Capture the cell that displays the provided text and extract its [X, Y] central coordinate. 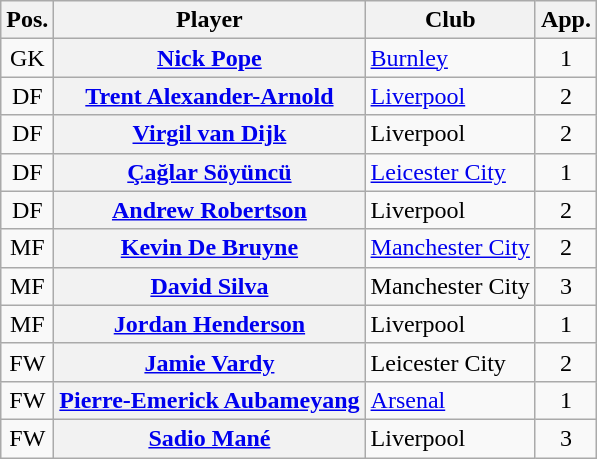
Pos. [28, 20]
Club [450, 20]
Sadio Mané [210, 438]
Nick Pope [210, 58]
Burnley [450, 58]
Trent Alexander-Arnold [210, 96]
GK [28, 58]
Pierre-Emerick Aubameyang [210, 400]
David Silva [210, 286]
Jamie Vardy [210, 362]
Arsenal [450, 400]
Çağlar Söyüncü [210, 172]
Virgil van Dijk [210, 134]
Player [210, 20]
Jordan Henderson [210, 324]
App. [566, 20]
Andrew Robertson [210, 210]
Kevin De Bruyne [210, 248]
